Extract the (X, Y) coordinate from the center of the cell holding the provided text.  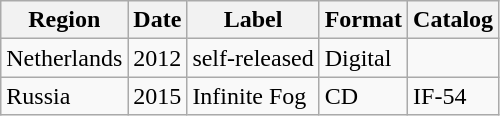
CD (363, 96)
2012 (158, 58)
Infinite Fog (253, 96)
2015 (158, 96)
self-released (253, 58)
IF-54 (454, 96)
Netherlands (64, 58)
Digital (363, 58)
Region (64, 20)
Russia (64, 96)
Label (253, 20)
Format (363, 20)
Catalog (454, 20)
Date (158, 20)
